Detect which cell encompasses the target text, then output its [X, Y] center coordinate. 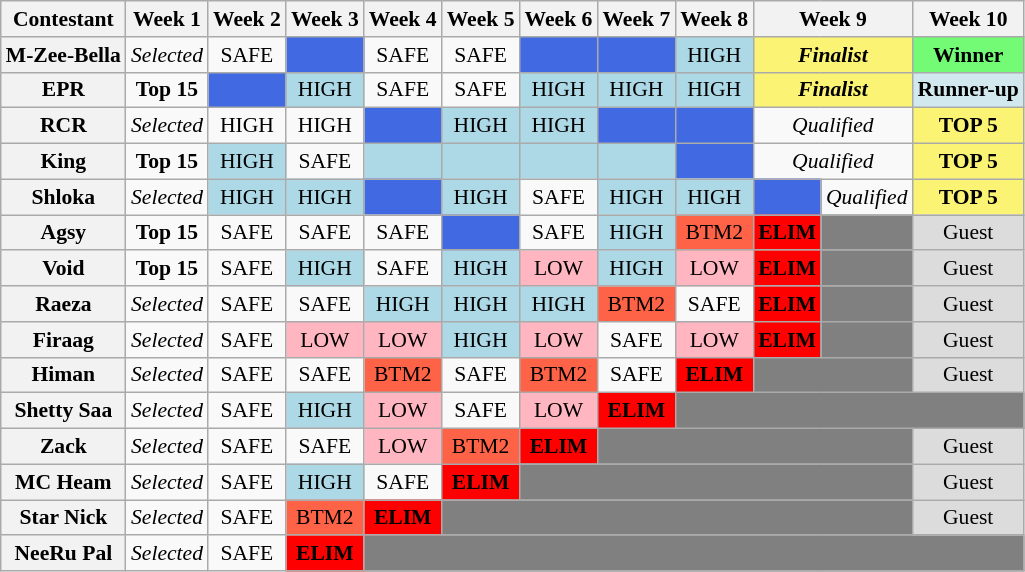
King [64, 162]
Week 3 [325, 19]
Week 2 [247, 19]
Star Nick [64, 518]
Himan [64, 375]
Firaag [64, 340]
Week 9 [832, 19]
Shloka [64, 197]
Raeza [64, 304]
EPR [64, 90]
Week 8 [714, 19]
RCR [64, 126]
MC Heam [64, 482]
Zack [64, 447]
Week 4 [403, 19]
M-Zee-Bella [64, 55]
Week 6 [559, 19]
Week 7 [636, 19]
Agsy [64, 233]
Week 1 [167, 19]
NeeRu Pal [64, 554]
Week 10 [968, 19]
Winner [968, 55]
Week 5 [481, 19]
Runner-up [968, 90]
Shetty Saa [64, 411]
Void [64, 269]
Contestant [64, 19]
